Find where the given text appears and provide that cell's center as (x, y) coordinate. 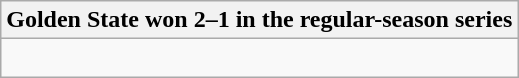
Golden State won 2–1 in the regular-season series (260, 20)
